For the text-containing cell, return its midpoint in [X, Y] coordinate format. 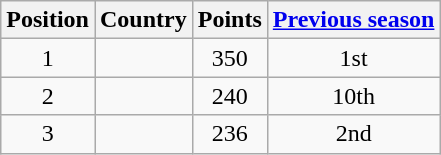
Position [48, 20]
10th [354, 96]
3 [48, 134]
2nd [354, 134]
1 [48, 58]
350 [230, 58]
236 [230, 134]
2 [48, 96]
240 [230, 96]
Points [230, 20]
Previous season [354, 20]
1st [354, 58]
Country [143, 20]
